Locate the cell with the specified text and output its [X, Y] center coordinate. 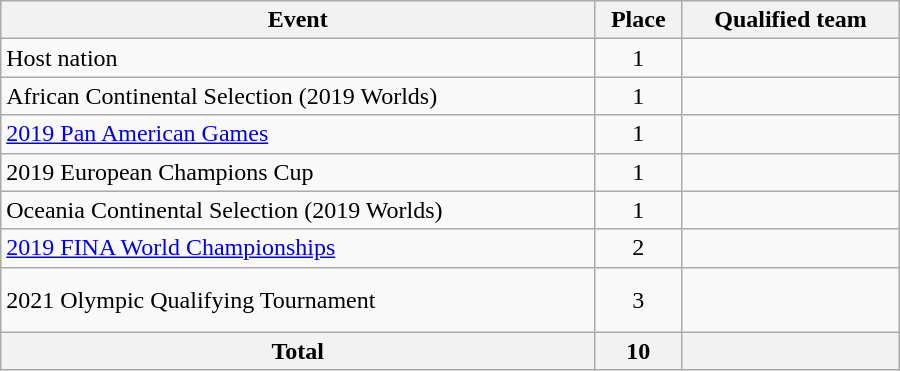
Place [638, 20]
10 [638, 351]
Host nation [298, 58]
Total [298, 351]
3 [638, 300]
2 [638, 248]
Event [298, 20]
2019 FINA World Championships [298, 248]
Qualified team [790, 20]
African Continental Selection (2019 Worlds) [298, 96]
Oceania Continental Selection (2019 Worlds) [298, 210]
2019 Pan American Games [298, 134]
2019 European Champions Cup [298, 172]
2021 Olympic Qualifying Tournament [298, 300]
